Pinpoint the cell where the given text exists, returning its [X, Y] midpoint coordinate. 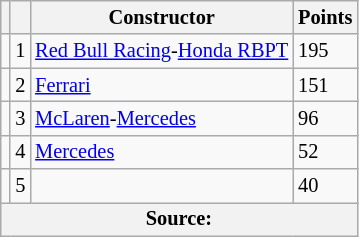
Constructor [162, 17]
151 [325, 85]
96 [325, 118]
McLaren-Mercedes [162, 118]
52 [325, 152]
Mercedes [162, 152]
3 [20, 118]
1 [20, 51]
40 [325, 186]
Source: [179, 219]
Ferrari [162, 85]
Red Bull Racing-Honda RBPT [162, 51]
5 [20, 186]
Points [325, 17]
4 [20, 152]
2 [20, 85]
195 [325, 51]
